Scan for the cell matching the given text and deliver its [x, y] coordinate at center. 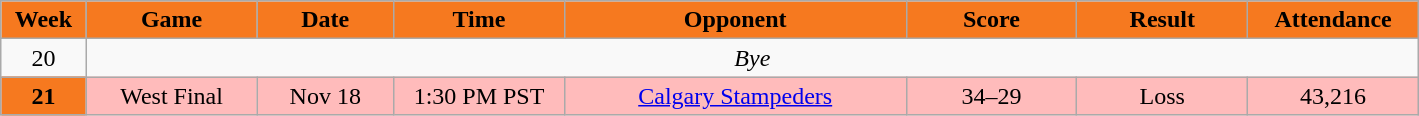
43,216 [1334, 96]
Game [172, 20]
Date [326, 20]
21 [44, 96]
West Final [172, 96]
Time [480, 20]
Attendance [1334, 20]
Score [992, 20]
Loss [1162, 96]
Result [1162, 20]
Calgary Stampeders [735, 96]
Opponent [735, 20]
Bye [752, 58]
Nov 18 [326, 96]
20 [44, 58]
Week [44, 20]
1:30 PM PST [480, 96]
34–29 [992, 96]
